Output the (x, y) coordinate of the center of the cell containing the given text.  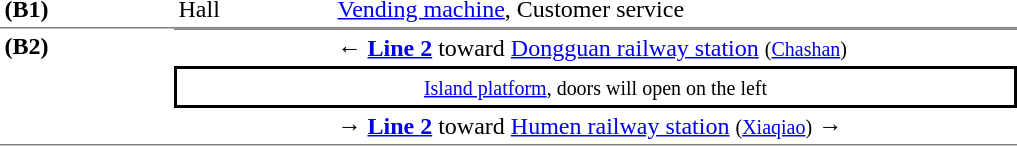
← Line 2 toward Dongguan railway station (Chashan) (675, 47)
Island platform, doors will open on the left (596, 87)
→ Line 2 toward Humen railway station (Xiaqiao) → (675, 127)
(B2) (87, 86)
